Output the (x, y) coordinate of the center of the cell containing the given text.  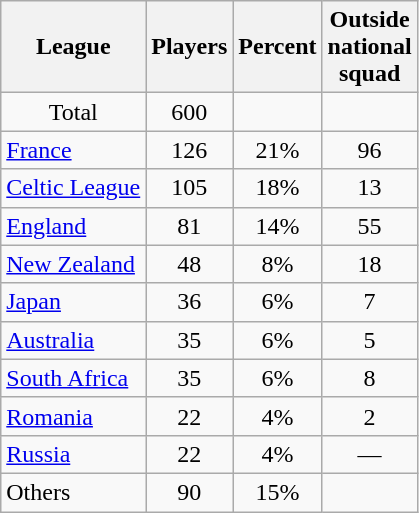
13 (370, 188)
126 (190, 150)
— (370, 454)
21% (278, 150)
15% (278, 492)
South Africa (74, 378)
New Zealand (74, 264)
96 (370, 150)
England (74, 226)
600 (190, 112)
Percent (278, 47)
Japan (74, 302)
105 (190, 188)
55 (370, 226)
Celtic League (74, 188)
90 (190, 492)
League (74, 47)
France (74, 150)
Australia (74, 340)
18 (370, 264)
Outside national squad (370, 47)
Others (74, 492)
48 (190, 264)
Romania (74, 416)
18% (278, 188)
Total (74, 112)
2 (370, 416)
7 (370, 302)
36 (190, 302)
5 (370, 340)
81 (190, 226)
8% (278, 264)
Players (190, 47)
14% (278, 226)
Russia (74, 454)
8 (370, 378)
